Find where the given text appears and provide that cell's center as [X, Y] coordinate. 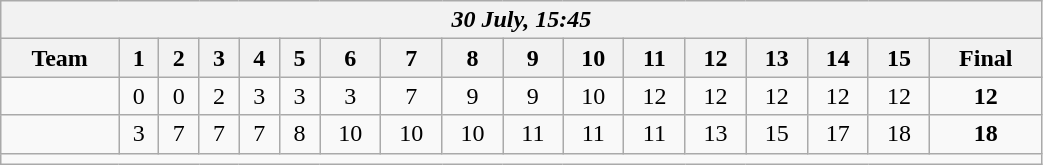
Team [60, 58]
Final [986, 58]
17 [838, 134]
6 [350, 58]
14 [838, 58]
1 [139, 58]
4 [259, 58]
30 July, 15:45 [522, 20]
5 [299, 58]
